For the text-containing cell, return its midpoint in [X, Y] coordinate format. 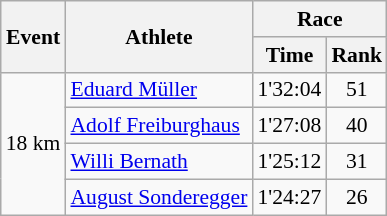
August Sonderegger [158, 197]
1'24:27 [289, 197]
Adolf Freiburghaus [158, 126]
1'32:04 [289, 90]
31 [356, 162]
18 km [34, 143]
1'27:08 [289, 126]
Athlete [158, 36]
Event [34, 36]
Eduard Müller [158, 90]
40 [356, 126]
Time [289, 55]
Rank [356, 55]
Willi Bernath [158, 162]
1'25:12 [289, 162]
51 [356, 90]
Race [320, 19]
26 [356, 197]
